Provide the (X, Y) coordinate of the cell's center where the given text is located.  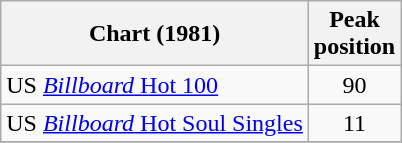
90 (354, 85)
Chart (1981) (155, 34)
11 (354, 123)
US Billboard Hot Soul Singles (155, 123)
US Billboard Hot 100 (155, 85)
Peakposition (354, 34)
